Extract the [X, Y] coordinate from the center of the cell holding the provided text.  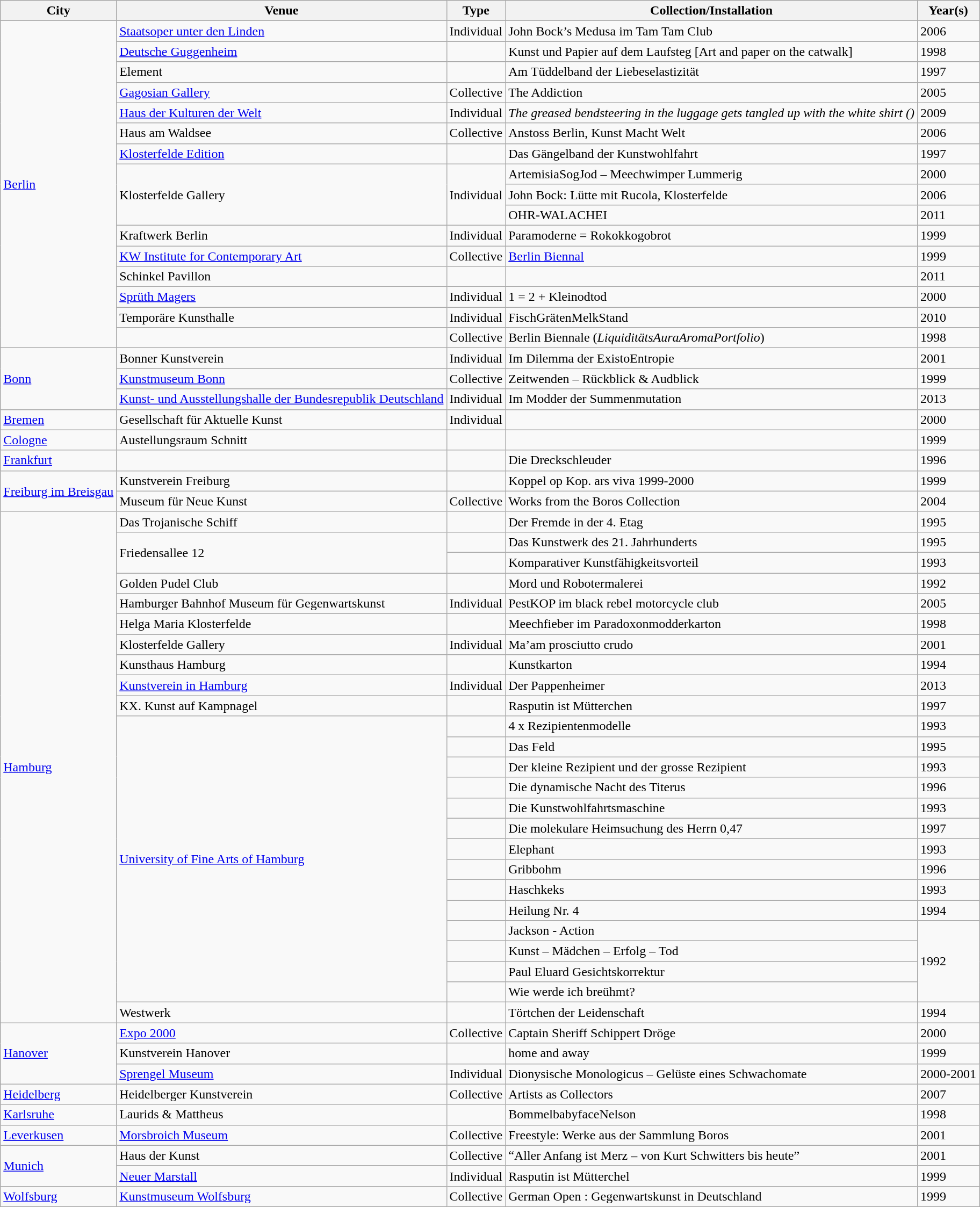
Heidelberg [59, 1094]
Kunstverein Freiburg [282, 481]
Kunstmuseum Bonn [282, 379]
German Open : Gegenwartskunst in Deutschland [711, 1196]
Artists as Collectors [711, 1094]
Rasputin ist Mütterchel [711, 1176]
Haus am Waldsee [282, 133]
Works from the Boros Collection [711, 501]
Gesellschaft für Aktuelle Kunst [282, 420]
KW Institute for Contemporary Art [282, 256]
Der Pappenheimer [711, 685]
Die Dreckschleuder [711, 460]
Der kleine Rezipient und der grosse Rezipient [711, 767]
OHR-WALACHEI [711, 215]
Collection/Installation [711, 11]
Wie werde ich breühmt? [711, 992]
Laurids & Mattheus [282, 1115]
Sprengel Museum [282, 1074]
The Addiction [711, 92]
Törtchen der Leidenschaft [711, 1013]
The greased bendsteering in the luggage gets tangled up with the white shirt () [711, 113]
Ma’am prosciutto crudo [711, 645]
Golden Pudel Club [282, 583]
Kunstverein in Hamburg [282, 685]
Bonn [59, 379]
Das Gängelband der Kunstwohlfahrt [711, 154]
Dionysische Monologicus – Gelüste eines Schwachomate [711, 1074]
Karlsruhe [59, 1115]
Anstoss Berlin, Kunst Macht Welt [711, 133]
Expo 2000 [282, 1033]
Berlin [59, 185]
Das Trojanische Schiff [282, 522]
Cologne [59, 440]
Jackson - Action [711, 931]
Temporäre Kunsthalle [282, 317]
Am Tüddelband der Liebeselastizität [711, 72]
4 x Rezipientenmodelle [711, 726]
Meechfieber im Paradoxonmodderkarton [711, 624]
Kunstverein Hanover [282, 1053]
Hamburger Bahnhof Museum für Gegenwartskunst [282, 604]
Bonner Kunstverein [282, 358]
Das Feld [711, 747]
Freiburg im Breisgau [59, 491]
Im Dilemma der ExistoEntropie [711, 358]
Freestyle: Werke aus der Sammlung Boros [711, 1135]
Westwerk [282, 1013]
Paramoderne = Rokokkogobrot [711, 235]
Zeitwenden – Rückblick & Audblick [711, 379]
Paul Eluard Gesichtskorrektur [711, 972]
FischGrätenMelkStand [711, 317]
John Bock: Lütte mit Rucola, Klosterfelde [711, 194]
ArtemisiaSogJod – Meechwimper Lummerig [711, 174]
Wolfsburg [59, 1196]
Captain Sheriff Schippert Dröge [711, 1033]
Helga Maria Klosterfelde [282, 624]
Schinkel Pavillon [282, 277]
BommelbabyfaceNelson [711, 1115]
Hanover [59, 1053]
Klosterfelde Edition [282, 154]
Der Fremde in der 4. Etag [711, 522]
Leverkusen [59, 1135]
Bremen [59, 420]
2004 [948, 501]
Museum für Neue Kunst [282, 501]
Sprüth Magers [282, 297]
Kunst- und Ausstellungshalle der Bundesrepublik Deutschland [282, 399]
Berlin Biennale (LiquiditätsAuraAromaPortfolio) [711, 338]
Frankfurt [59, 460]
1 = 2 + Kleinodtod [711, 297]
2009 [948, 113]
2010 [948, 317]
Gribbohm [711, 869]
Morsbroich Museum [282, 1135]
Element [282, 72]
Kunstkarton [711, 665]
Heidelberger Kunstverein [282, 1094]
Rasputin ist Mütterchen [711, 706]
Haschkeks [711, 890]
Das Kunstwerk des 21. Jahrhunderts [711, 542]
2000-2001 [948, 1074]
Die molekulare Heimsuchung des Herrn 0,47 [711, 828]
Venue [282, 11]
Kunstmuseum Wolfsburg [282, 1196]
John Bock’s Medusa im Tam Tam Club [711, 31]
Heilung Nr. 4 [711, 910]
Deutsche Guggenheim [282, 52]
2007 [948, 1094]
Kunsthaus Hamburg [282, 665]
City [59, 11]
Friedensallee 12 [282, 552]
Kunst – Mädchen – Erfolg – Tod [711, 951]
Gagosian Gallery [282, 92]
Im Modder der Summenmutation [711, 399]
Haus der Kulturen der Welt [282, 113]
Koppel op Kop. ars viva 1999-2000 [711, 481]
Year(s) [948, 11]
“Aller Anfang ist Merz – von Kurt Schwitters bis heute” [711, 1155]
Komparativer Kunstfähigkeitsvorteil [711, 562]
Elephant [711, 849]
PestKOP im black rebel motorcycle club [711, 604]
Munich [59, 1166]
Haus der Kunst [282, 1155]
Neuer Marstall [282, 1176]
Staatsoper unter den Linden [282, 31]
University of Fine Arts of Hamburg [282, 859]
Hamburg [59, 767]
Kraftwerk Berlin [282, 235]
Die Kunstwohlfahrtsmaschine [711, 808]
KX. Kunst auf Kampnagel [282, 706]
Austellungsraum Schnitt [282, 440]
Die dynamische Nacht des Titerus [711, 787]
Kunst und Papier auf dem Laufsteg [Art and paper on the catwalk] [711, 52]
Berlin Biennal [711, 256]
Type [476, 11]
Mord und Robotermalerei [711, 583]
home and away [711, 1053]
